Scan for the cell matching the given text and deliver its [X, Y] coordinate at center. 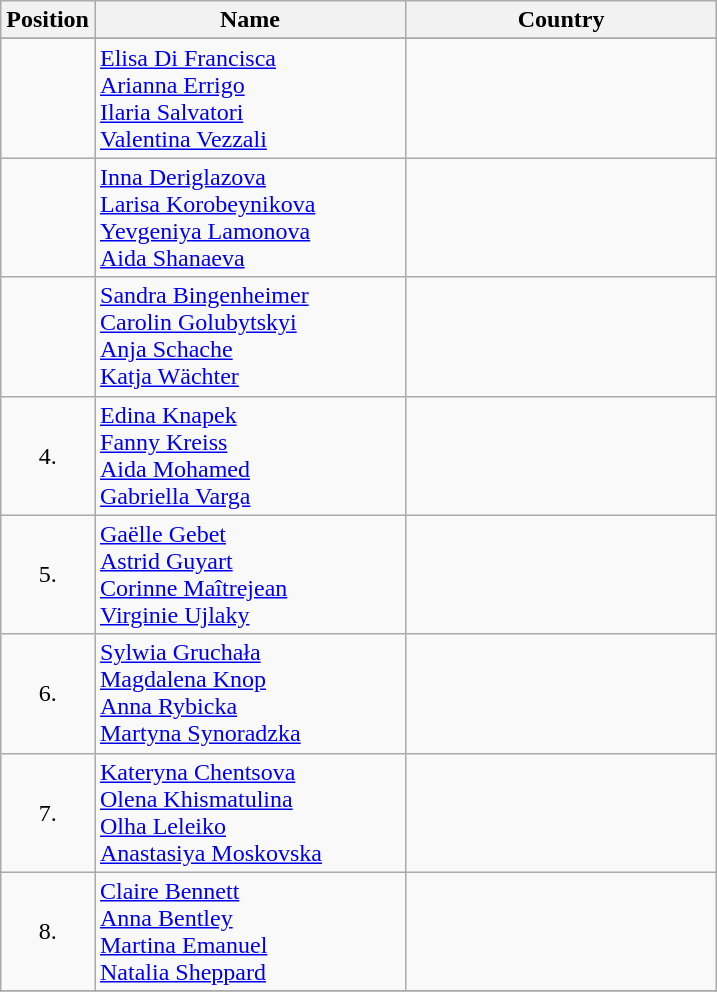
6. [48, 694]
4. [48, 456]
Elisa Di FranciscaArianna ErrigoIlaria SalvatoriValentina Vezzali [250, 98]
Sylwia GruchałaMagdalena KnopAnna RybickaMartyna Synoradzka [250, 694]
Inna DeriglazovaLarisa KorobeynikovaYevgeniya LamonovaAida Shanaeva [250, 218]
Edina KnapekFanny KreissAida MohamedGabriella Varga [250, 456]
Country [562, 20]
Sandra BingenheimerCarolin GolubytskyiAnja SchacheKatja Wächter [250, 336]
Name [250, 20]
7. [48, 812]
Gaëlle GebetAstrid GuyartCorinne MaîtrejeanVirginie Ujlaky [250, 574]
Position [48, 20]
8. [48, 932]
Kateryna ChentsovaOlena KhismatulinaOlha LeleikoAnastasiya Moskovska [250, 812]
Claire BennettAnna BentleyMartina EmanuelNatalia Sheppard [250, 932]
5. [48, 574]
